Find where the given text appears and provide that cell's center as (X, Y) coordinate. 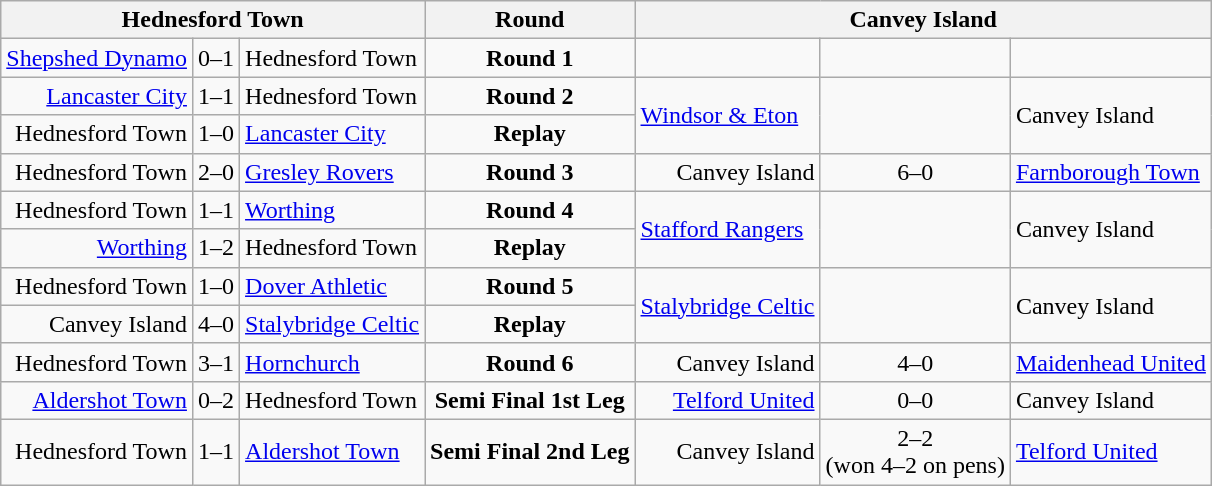
Round 4 (530, 210)
Dover Athletic (332, 286)
Stafford Rangers (728, 229)
3–1 (216, 362)
Semi Final 2nd Leg (530, 452)
Semi Final 1st Leg (530, 400)
Round 5 (530, 286)
Windsor & Eton (728, 115)
1–2 (216, 248)
Shepshed Dynamo (97, 58)
6–0 (915, 172)
Hornchurch (332, 362)
Round (530, 20)
Farnborough Town (1110, 172)
Round 2 (530, 96)
0–1 (216, 58)
0–2 (216, 400)
Round 3 (530, 172)
Round 6 (530, 362)
2–2 (won 4–2 on pens) (915, 452)
2–0 (216, 172)
0–0 (915, 400)
Maidenhead United (1110, 362)
Round 1 (530, 58)
Gresley Rovers (332, 172)
